Provide the (x, y) coordinate of the cell's center where the given text is located.  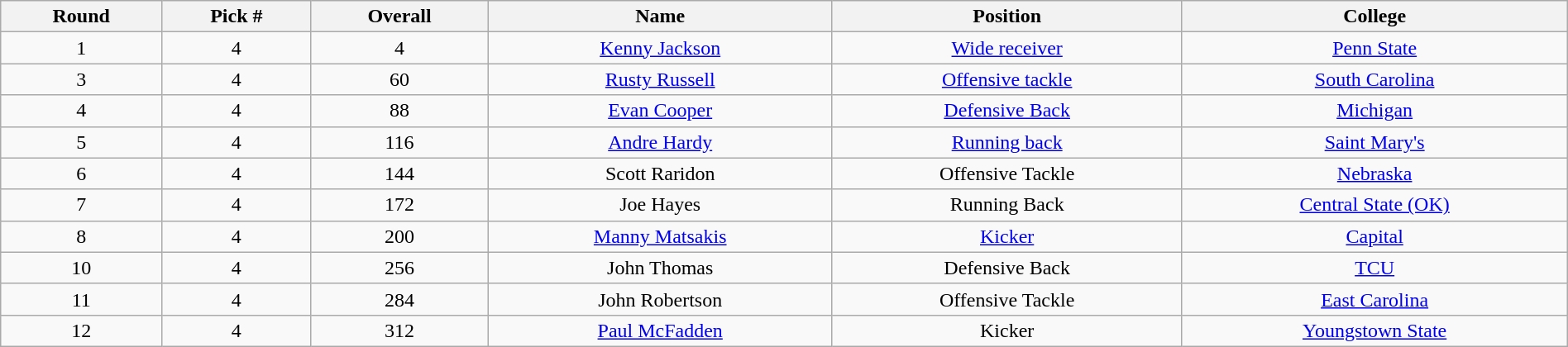
256 (399, 268)
60 (399, 79)
Kenny Jackson (660, 48)
Overall (399, 17)
Name (660, 17)
Michigan (1374, 111)
Wide receiver (1007, 48)
Pick # (237, 17)
284 (399, 299)
200 (399, 236)
Saint Mary's (1374, 142)
88 (399, 111)
11 (81, 299)
7 (81, 205)
312 (399, 330)
116 (399, 142)
John Robertson (660, 299)
Rusty Russell (660, 79)
10 (81, 268)
5 (81, 142)
Penn State (1374, 48)
Round (81, 17)
Evan Cooper (660, 111)
Youngstown State (1374, 330)
Paul McFadden (660, 330)
1 (81, 48)
Position (1007, 17)
8 (81, 236)
Joe Hayes (660, 205)
John Thomas (660, 268)
Capital (1374, 236)
12 (81, 330)
Running Back (1007, 205)
East Carolina (1374, 299)
3 (81, 79)
Offensive tackle (1007, 79)
144 (399, 173)
Andre Hardy (660, 142)
Running back (1007, 142)
6 (81, 173)
College (1374, 17)
South Carolina (1374, 79)
172 (399, 205)
Manny Matsakis (660, 236)
Nebraska (1374, 173)
Central State (OK) (1374, 205)
TCU (1374, 268)
Scott Raridon (660, 173)
